Pinpoint the cell where the given text exists, returning its [X, Y] midpoint coordinate. 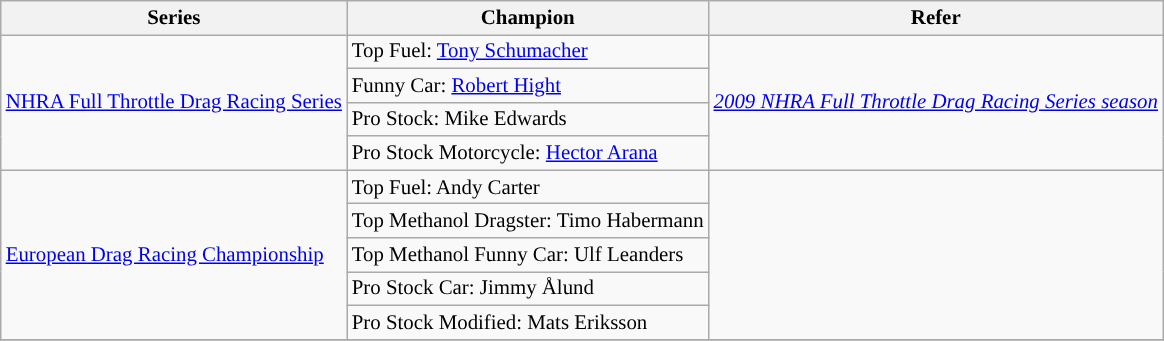
NHRA Full Throttle Drag Racing Series [174, 102]
Series [174, 18]
Top Fuel: Andy Carter [528, 187]
Funny Car: Robert Hight [528, 85]
Pro Stock Modified: Mats Eriksson [528, 322]
Top Methanol Dragster: Timo Habermann [528, 221]
Top Methanol Funny Car: Ulf Leanders [528, 255]
Refer [936, 18]
Pro Stock: Mike Edwards [528, 119]
Pro Stock Car: Jimmy Ålund [528, 288]
Top Fuel: Tony Schumacher [528, 51]
2009 NHRA Full Throttle Drag Racing Series season [936, 102]
Champion [528, 18]
European Drag Racing Championship [174, 254]
Pro Stock Motorcycle: Hector Arana [528, 153]
